Return the (x, y) coordinate for the center point of the cell that contains the specified text.  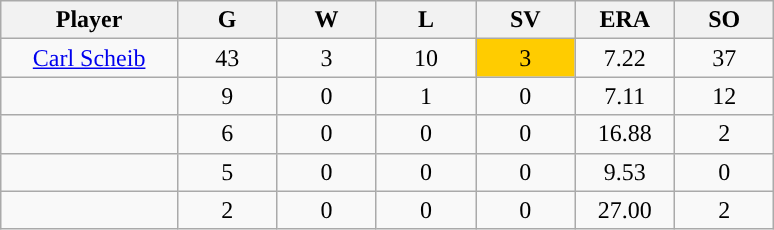
6 (226, 134)
37 (724, 58)
ERA (624, 20)
Player (90, 20)
9 (226, 96)
SV (526, 20)
12 (724, 96)
10 (426, 58)
L (426, 20)
7.11 (624, 96)
7.22 (624, 58)
16.88 (624, 134)
Carl Scheib (90, 58)
43 (226, 58)
9.53 (624, 172)
W (326, 20)
G (226, 20)
5 (226, 172)
27.00 (624, 210)
1 (426, 96)
SO (724, 20)
